Output the [x, y] coordinate of the center of the cell containing the given text.  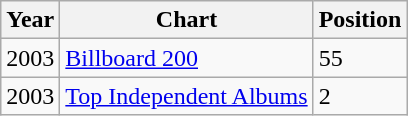
Billboard 200 [186, 58]
Top Independent Albums [186, 96]
Year [30, 20]
55 [360, 58]
2 [360, 96]
Chart [186, 20]
Position [360, 20]
